Search for the cell housing the specified text and yield its (X, Y) center coordinate. 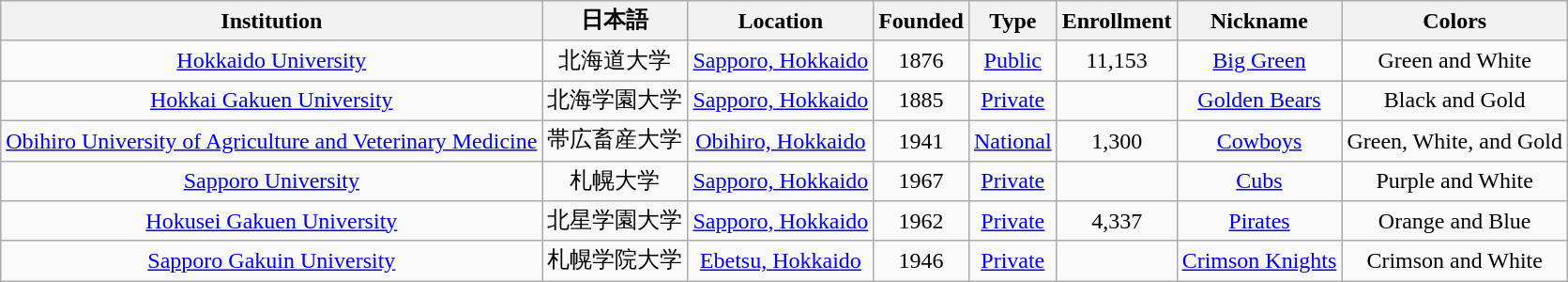
北海学園大学 (616, 102)
札幌大学 (616, 180)
Type (1012, 21)
Crimson and White (1454, 261)
Founded (921, 21)
日本語 (616, 21)
Big Green (1259, 60)
1962 (921, 222)
Location (781, 21)
1941 (921, 141)
Green and White (1454, 60)
Green, White, and Gold (1454, 141)
Sapporo Gakuin University (272, 261)
Public (1012, 60)
北星学園大学 (616, 222)
1946 (921, 261)
Orange and Blue (1454, 222)
帯広畜産大学 (616, 141)
北海道大学 (616, 60)
札幌学院大学 (616, 261)
Sapporo University (272, 180)
Cowboys (1259, 141)
Hokkaido University (272, 60)
Cubs (1259, 180)
Hokkai Gakuen University (272, 102)
4,337 (1117, 222)
Colors (1454, 21)
1967 (921, 180)
11,153 (1117, 60)
Crimson Knights (1259, 261)
Hokusei Gakuen University (272, 222)
Obihiro University of Agriculture and Veterinary Medicine (272, 141)
Enrollment (1117, 21)
Obihiro, Hokkaido (781, 141)
National (1012, 141)
Golden Bears (1259, 102)
Ebetsu, Hokkaido (781, 261)
Purple and White (1454, 180)
1,300 (1117, 141)
Black and Gold (1454, 102)
Pirates (1259, 222)
Institution (272, 21)
1885 (921, 102)
1876 (921, 60)
Nickname (1259, 21)
